Provide the [x, y] coordinate of the cell's center where the given text is located.  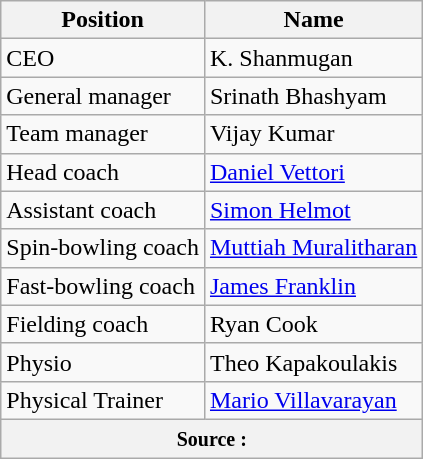
Physical Trainer [103, 400]
Mario Villavarayan [313, 400]
Assistant coach [103, 210]
Spin-bowling coach [103, 248]
Fielding coach [103, 324]
CEO [103, 58]
Daniel Vettori [313, 172]
Team manager [103, 134]
Simon Helmot [313, 210]
Ryan Cook [313, 324]
General manager [103, 96]
K. Shanmugan [313, 58]
Vijay Kumar [313, 134]
James Franklin [313, 286]
Srinath Bhashyam [313, 96]
Source : [212, 438]
Name [313, 20]
Position [103, 20]
Muttiah Muralitharan [313, 248]
Head coach [103, 172]
Fast-bowling coach [103, 286]
Physio [103, 362]
Theo Kapakoulakis [313, 362]
